Return [X, Y] of the center of cell containing provided text 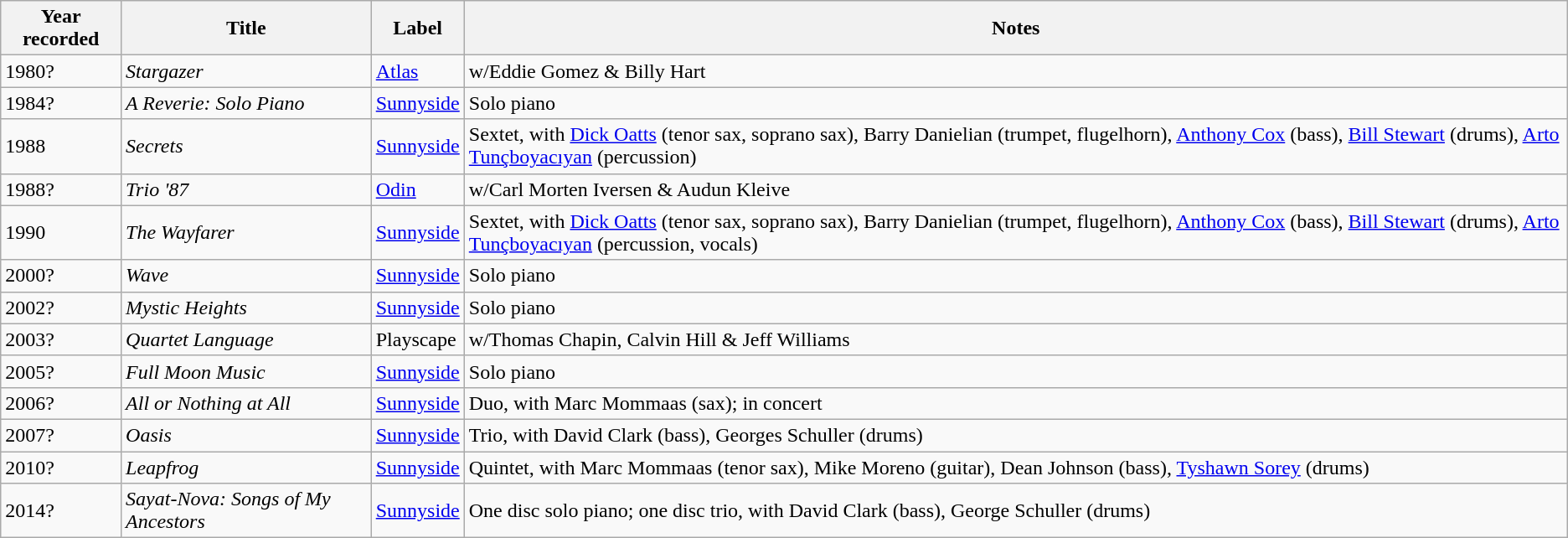
2003? [61, 339]
Secrets [246, 146]
2005? [61, 371]
Atlas [417, 71]
Mystic Heights [246, 308]
Notes [1015, 28]
All or Nothing at All [246, 403]
2010? [61, 467]
2000? [61, 276]
w/Thomas Chapin, Calvin Hill & Jeff Williams [1015, 339]
1990 [61, 233]
Quintet, with Marc Mommaas (tenor sax), Mike Moreno (guitar), Dean Johnson (bass), Tyshawn Sorey (drums) [1015, 467]
2007? [61, 435]
Stargazer [246, 71]
2014? [61, 511]
Year recorded [61, 28]
Duo, with Marc Mommaas (sax); in concert [1015, 403]
Title [246, 28]
2006? [61, 403]
Oasis [246, 435]
w/Carl Morten Iversen & Audun Kleive [1015, 189]
Wave [246, 276]
Full Moon Music [246, 371]
1988? [61, 189]
1980? [61, 71]
Sayat-Nova: Songs of My Ancestors [246, 511]
The Wayfarer [246, 233]
Odin [417, 189]
1988 [61, 146]
w/Eddie Gomez & Billy Hart [1015, 71]
Label [417, 28]
Trio '87 [246, 189]
2002? [61, 308]
Trio, with David Clark (bass), Georges Schuller (drums) [1015, 435]
Quartet Language [246, 339]
1984? [61, 103]
One disc solo piano; one disc trio, with David Clark (bass), George Schuller (drums) [1015, 511]
Leapfrog [246, 467]
Playscape [417, 339]
A Reverie: Solo Piano [246, 103]
